Locate the cell with the specified text and output its (x, y) center coordinate. 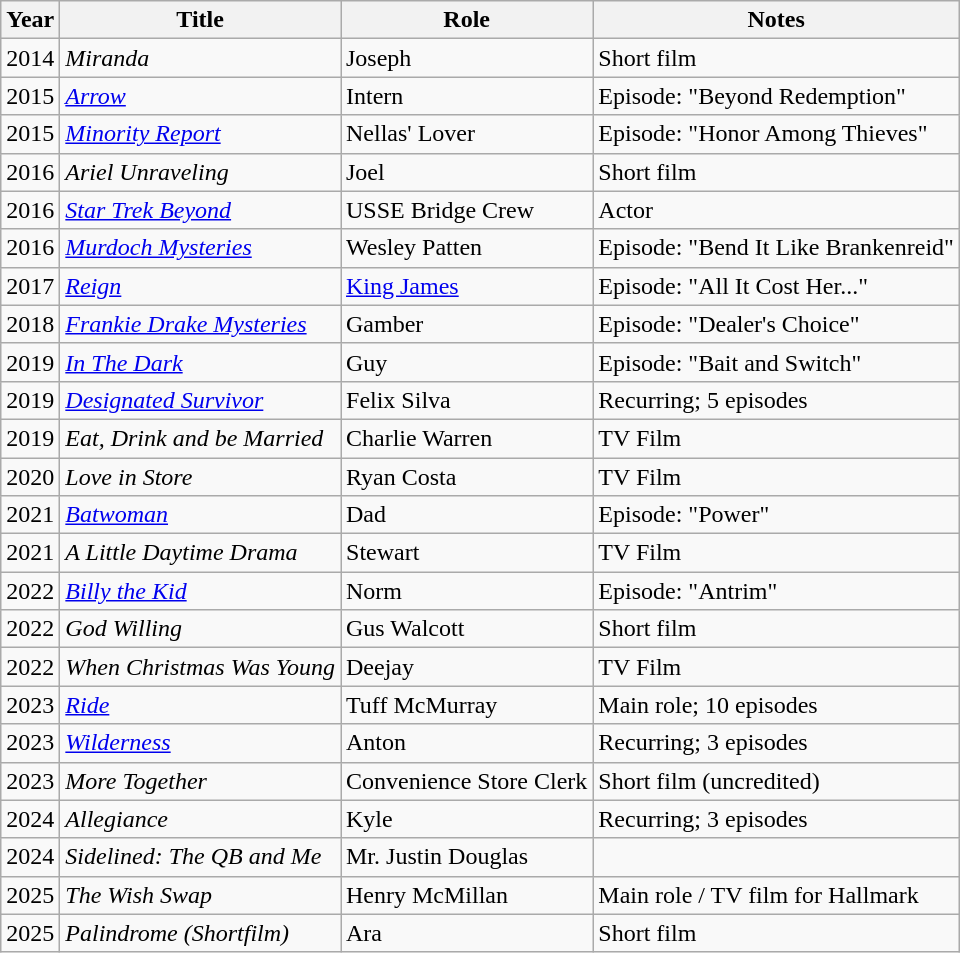
The Wish Swap (200, 895)
Frankie Drake Mysteries (200, 324)
Charlie Warren (466, 438)
A Little Daytime Drama (200, 553)
Ryan Costa (466, 477)
Year (30, 20)
When Christmas Was Young (200, 667)
Notes (776, 20)
Stewart (466, 553)
Episode: "Bend It Like Brankenreid" (776, 248)
Joel (466, 172)
Anton (466, 743)
Arrow (200, 96)
Minority Report (200, 134)
Murdoch Mysteries (200, 248)
Ara (466, 933)
Billy the Kid (200, 591)
Episode: "Antrim" (776, 591)
Episode: "Beyond Redemption" (776, 96)
Sidelined: The QB and Me (200, 857)
Batwoman (200, 515)
USSE Bridge Crew (466, 210)
God Willing (200, 629)
Dad (466, 515)
Mr. Justin Douglas (466, 857)
Ariel Unraveling (200, 172)
Norm (466, 591)
Henry McMillan (466, 895)
Tuff McMurray (466, 705)
2018 (30, 324)
Kyle (466, 819)
More Together (200, 781)
Gus Walcott (466, 629)
Actor (776, 210)
Gamber (466, 324)
Episode: "All It Cost Her..." (776, 286)
Deejay (466, 667)
2017 (30, 286)
Love in Store (200, 477)
Wesley Patten (466, 248)
In The Dark (200, 362)
Star Trek Beyond (200, 210)
Main role; 10 episodes (776, 705)
Reign (200, 286)
King James (466, 286)
Eat, Drink and be Married (200, 438)
Intern (466, 96)
Role (466, 20)
Wilderness (200, 743)
Guy (466, 362)
Episode: "Honor Among Thieves" (776, 134)
Main role / TV film for Hallmark (776, 895)
Nellas' Lover (466, 134)
Convenience Store Clerk (466, 781)
Recurring; 5 episodes (776, 400)
Episode: "Power" (776, 515)
Allegiance (200, 819)
Joseph (466, 58)
Miranda (200, 58)
Palindrome (Shortfilm) (200, 933)
Short film (uncredited) (776, 781)
Title (200, 20)
2014 (30, 58)
Ride (200, 705)
Designated Survivor (200, 400)
Episode: "Dealer's Choice" (776, 324)
Felix Silva (466, 400)
Episode: "Bait and Switch" (776, 362)
2020 (30, 477)
